Locate the cell with the specified text and output its [X, Y] center coordinate. 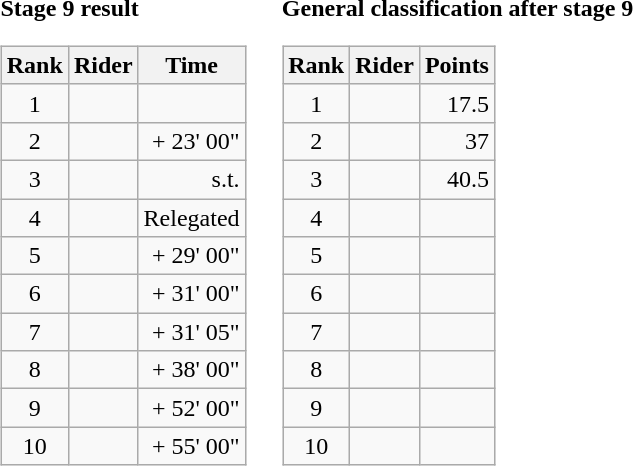
+ 55' 00" [192, 446]
Time [192, 65]
+ 38' 00" [192, 370]
17.5 [456, 103]
+ 52' 00" [192, 408]
37 [456, 141]
Points [456, 65]
s.t. [192, 179]
+ 31' 00" [192, 294]
+ 23' 00" [192, 141]
+ 29' 00" [192, 256]
Relegated [192, 217]
40.5 [456, 179]
+ 31' 05" [192, 332]
